For the text-containing cell, return its midpoint in (X, Y) coordinate format. 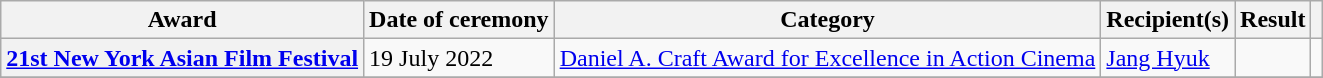
19 July 2022 (460, 58)
Recipient(s) (1168, 20)
Award (182, 20)
Jang Hyuk (1168, 58)
Category (828, 20)
21st New York Asian Film Festival (182, 58)
Result (1273, 20)
Daniel A. Craft Award for Excellence in Action Cinema (828, 58)
Date of ceremony (460, 20)
